Pinpoint the cell where the given text exists, returning its [x, y] midpoint coordinate. 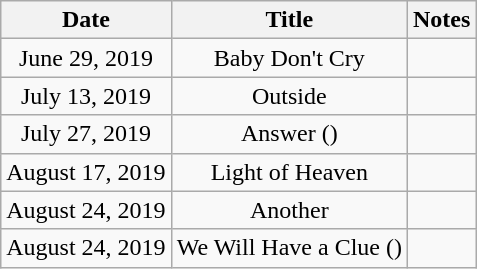
Light of Heaven [289, 172]
July 27, 2019 [86, 134]
Date [86, 20]
Notes [441, 20]
Title [289, 20]
June 29, 2019 [86, 58]
We Will Have a Clue () [289, 248]
Baby Don't Cry [289, 58]
August 17, 2019 [86, 172]
Outside [289, 96]
Answer () [289, 134]
Another [289, 210]
July 13, 2019 [86, 96]
